Scan for the cell matching the given text and deliver its (x, y) coordinate at center. 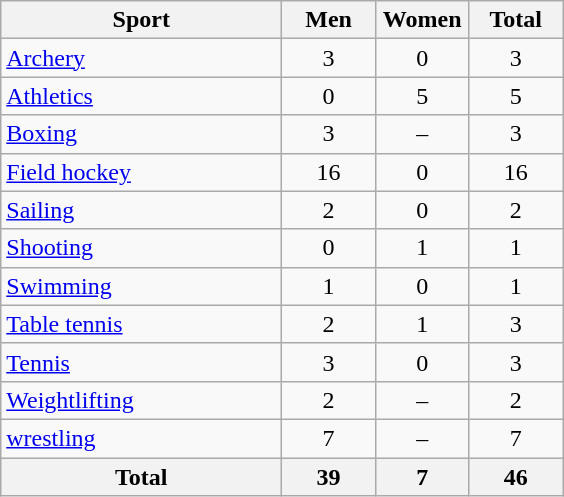
Women (422, 20)
39 (329, 477)
Swimming (142, 286)
Weightlifting (142, 400)
Field hockey (142, 172)
Archery (142, 58)
Men (329, 20)
Table tennis (142, 324)
Boxing (142, 134)
Tennis (142, 362)
Shooting (142, 248)
Sport (142, 20)
46 (516, 477)
Athletics (142, 96)
wrestling (142, 438)
Sailing (142, 210)
